Capture the cell that displays the provided text and extract its [X, Y] central coordinate. 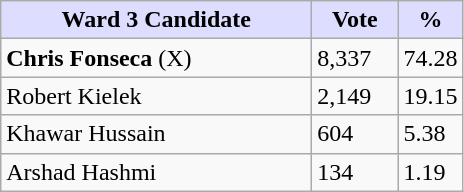
19.15 [430, 96]
74.28 [430, 58]
2,149 [355, 96]
5.38 [430, 134]
Arshad Hashmi [156, 172]
Robert Kielek [156, 96]
134 [355, 172]
Vote [355, 20]
604 [355, 134]
1.19 [430, 172]
Khawar Hussain [156, 134]
Chris Fonseca (X) [156, 58]
Ward 3 Candidate [156, 20]
8,337 [355, 58]
% [430, 20]
